Find where the given text appears and provide that cell's center as [x, y] coordinate. 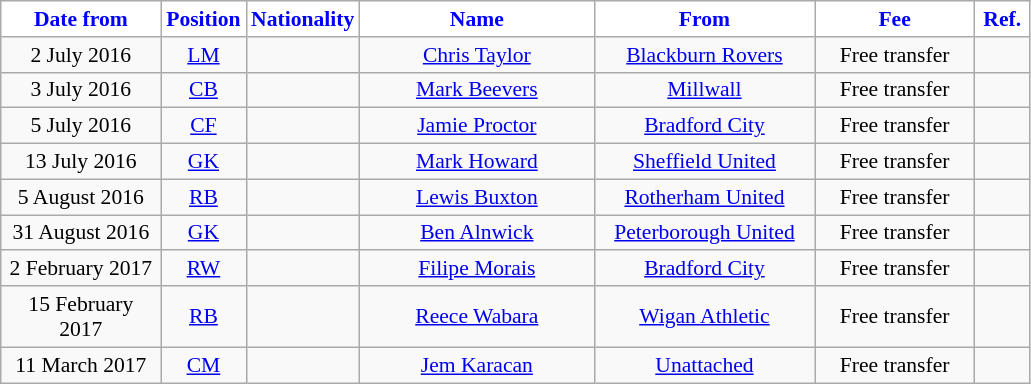
CM [204, 365]
Jamie Proctor [476, 126]
CB [204, 90]
Millwall [704, 90]
Unattached [704, 365]
Nationality [302, 19]
3 July 2016 [81, 90]
Fee [895, 19]
2 February 2017 [81, 269]
5 August 2016 [81, 197]
13 July 2016 [81, 162]
11 March 2017 [81, 365]
Ben Alnwick [476, 233]
Lewis Buxton [476, 197]
Name [476, 19]
Filipe Morais [476, 269]
5 July 2016 [81, 126]
Reece Wabara [476, 316]
Mark Beevers [476, 90]
CF [204, 126]
From [704, 19]
Peterborough United [704, 233]
Wigan Athletic [704, 316]
Ref. [1002, 19]
Position [204, 19]
Chris Taylor [476, 55]
Jem Karacan [476, 365]
15 February 2017 [81, 316]
Mark Howard [476, 162]
RW [204, 269]
31 August 2016 [81, 233]
Rotherham United [704, 197]
LM [204, 55]
Date from [81, 19]
Sheffield United [704, 162]
2 July 2016 [81, 55]
Blackburn Rovers [704, 55]
